From the cell containing the given text, extract its center point as [x, y] coordinate. 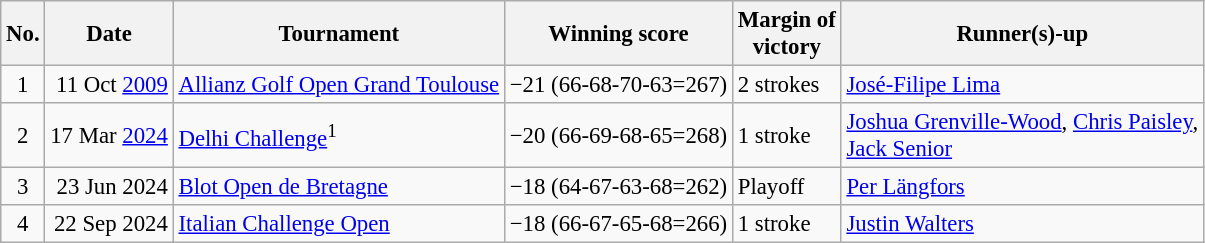
Tournament [338, 34]
22 Sep 2024 [109, 224]
Blot Open de Bretagne [338, 187]
11 Oct 2009 [109, 85]
−21 (66-68-70-63=267) [618, 85]
No. [23, 34]
Italian Challenge Open [338, 224]
Playoff [786, 187]
Joshua Grenville-Wood, Chris Paisley, Jack Senior [1022, 136]
−18 (64-67-63-68=262) [618, 187]
3 [23, 187]
1 [23, 85]
2 [23, 136]
2 strokes [786, 85]
Delhi Challenge1 [338, 136]
23 Jun 2024 [109, 187]
José-Filipe Lima [1022, 85]
Date [109, 34]
−20 (66-69-68-65=268) [618, 136]
Allianz Golf Open Grand Toulouse [338, 85]
Runner(s)-up [1022, 34]
Justin Walters [1022, 224]
Winning score [618, 34]
4 [23, 224]
17 Mar 2024 [109, 136]
Margin ofvictory [786, 34]
Per Längfors [1022, 187]
−18 (66-67-65-68=266) [618, 224]
